Output the (X, Y) coordinate of the center of the cell containing the given text.  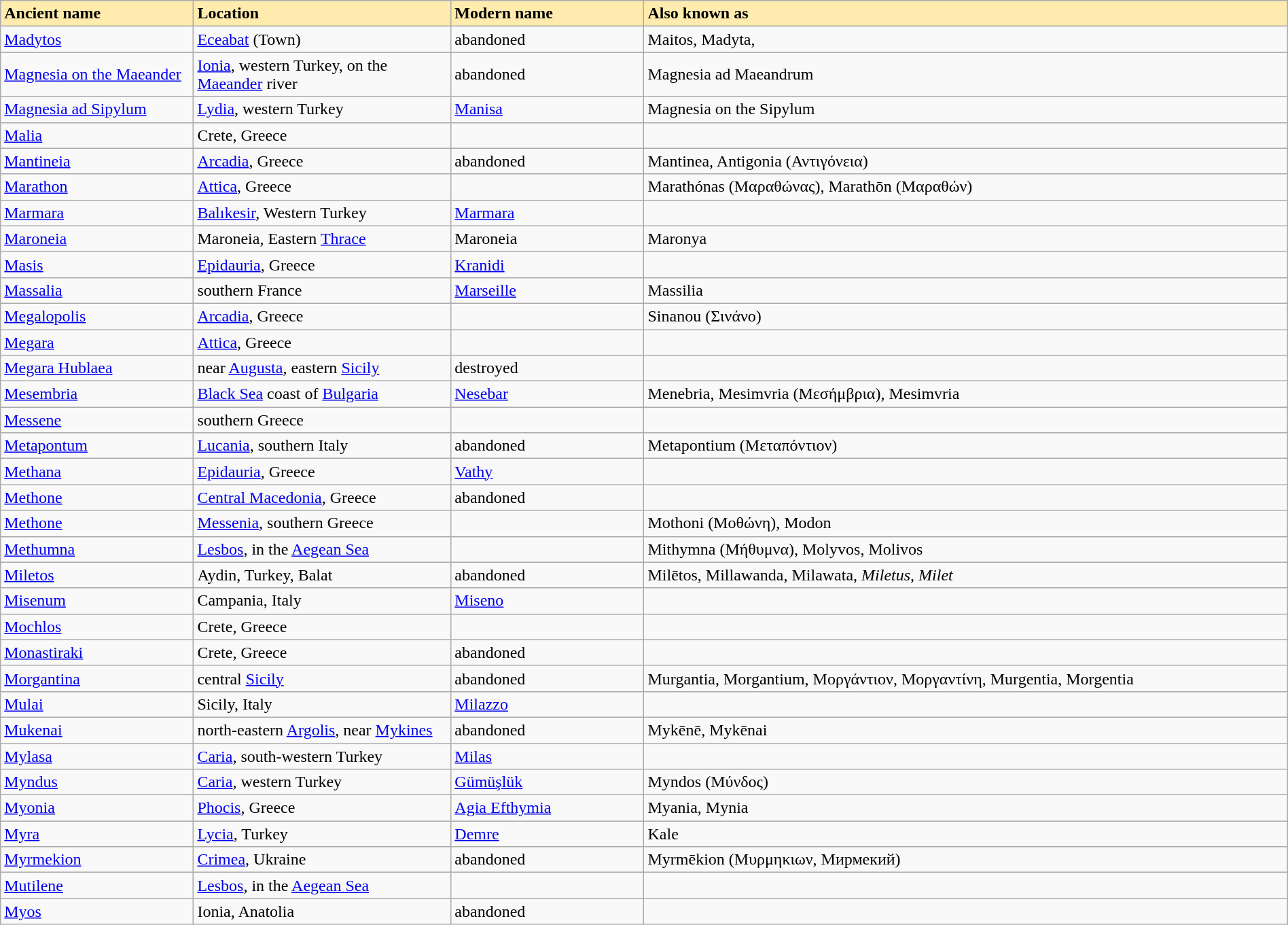
Magnesia ad Maeandrum (966, 75)
Phocis, Greece (322, 808)
Myrmekion (97, 860)
Sicily, Italy (322, 704)
Lucania, southern Italy (322, 446)
Messenia, southern Greece (322, 523)
Mantinea, Antigonia (Αντιγόνεια) (966, 161)
Ionia, Anatolia (322, 911)
Location (322, 14)
Morgantina (97, 678)
Kranidi (548, 264)
Ancient name (97, 14)
Mochlos (97, 627)
Lycia, Turkey (322, 834)
Massalia (97, 290)
Ionia, western Turkey, on the Maeander river (322, 75)
Miseno (548, 601)
Nesebar (548, 394)
near Augusta, eastern Sicily (322, 368)
Manisa (548, 109)
Megara (97, 342)
Maronya (966, 239)
Lydia, western Turkey (322, 109)
Methumna (97, 549)
Megalopolis (97, 316)
Milazzo (548, 704)
southern France (322, 290)
Aydin, Turkey, Balat (322, 575)
Metapontium (Μεταπόντιον) (966, 446)
Modern name (548, 14)
Central Macedonia, Greece (322, 498)
Magnesia ad Sipylum (97, 109)
Madytos (97, 39)
Malia (97, 135)
Misenum (97, 601)
Gümüşlük (548, 782)
Crimea, Ukraine (322, 860)
Monastiraki (97, 652)
Mothoni (Μοθώνη), Modon (966, 523)
Mylasa (97, 756)
Caria, south-western Turkey (322, 756)
Vathy (548, 472)
destroyed (548, 368)
Milas (548, 756)
Sinanou (Σινάνο) (966, 316)
Agia Efthymia (548, 808)
Maroneia, Eastern Thrace (322, 239)
Magnesia on the Maeander (97, 75)
Mantineia (97, 161)
Mutilene (97, 886)
Menebria, Mesimvria (Μεσήμβρια), Mesimvria (966, 394)
Myonia (97, 808)
Eceabat (Town) (322, 39)
Also known as (966, 14)
Masis (97, 264)
Myrmēkion (Μυρμηκιων, Мирмекий) (966, 860)
Methana (97, 472)
Caria, western Turkey (322, 782)
Mykēnē, Mykēnai (966, 730)
Myania, Mynia (966, 808)
Mukenai (97, 730)
Demre (548, 834)
Mesembria (97, 394)
Metapontum (97, 446)
Miletos (97, 575)
Myos (97, 911)
Balıkesir, Western Turkey (322, 213)
Marathon (97, 187)
north-eastern Argolis, near Mykines (322, 730)
Massilia (966, 290)
Campania, Italy (322, 601)
Black Sea coast of Bulgaria (322, 394)
Magnesia on the Sipylum (966, 109)
southern Greece (322, 420)
Kale (966, 834)
Messene (97, 420)
Myndos (Μύνδος) (966, 782)
Mithymna (Μήθυμνα), Molyvos, Molivos (966, 549)
Myra (97, 834)
central Sicily (322, 678)
Mulai (97, 704)
Marathónas (Μαραθώνας), Marathōn (Μαραθών) (966, 187)
Myndus (97, 782)
Maitos, Madyta, (966, 39)
Murgantia, Morgantium, Μοργάντιον, Μοργαντίνη, Murgentia, Morgentia (966, 678)
Milētos, Millawanda, Milawata, Miletus, Milet (966, 575)
Megara Hublaea (97, 368)
Marseille (548, 290)
